Determine the [X, Y] coordinate at the center of the cell enclosing the given text.  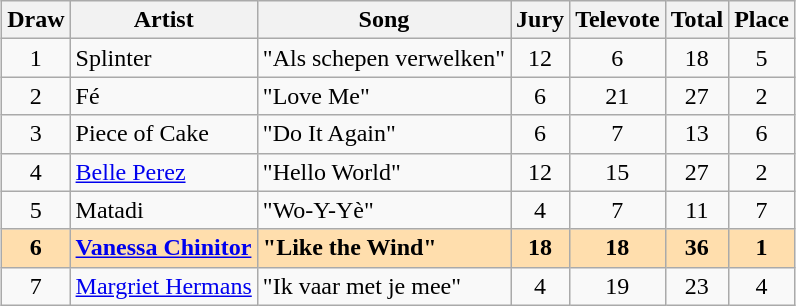
Draw [36, 20]
"Love Me" [384, 96]
Jury [540, 20]
13 [697, 134]
19 [618, 286]
23 [697, 286]
36 [697, 248]
"Ik vaar met je mee" [384, 286]
Piece of Cake [164, 134]
Televote [618, 20]
"Like the Wind" [384, 248]
Place [762, 20]
Vanessa Chinitor [164, 248]
Belle Perez [164, 172]
11 [697, 210]
15 [618, 172]
21 [618, 96]
"Wo-Y-Yè" [384, 210]
"Als schepen verwelken" [384, 58]
Total [697, 20]
3 [36, 134]
Fé [164, 96]
Splinter [164, 58]
Matadi [164, 210]
"Hello World" [384, 172]
Margriet Hermans [164, 286]
Song [384, 20]
"Do It Again" [384, 134]
Artist [164, 20]
